Determine the [x, y] coordinate at the center of the cell enclosing the given text.  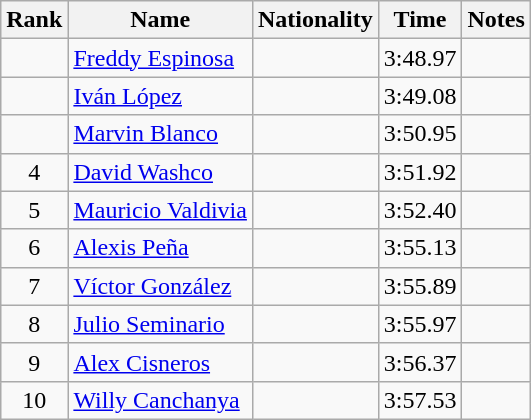
Nationality [315, 20]
9 [34, 362]
3:55.89 [420, 286]
Time [420, 20]
7 [34, 286]
4 [34, 172]
Mauricio Valdivia [160, 210]
3:55.97 [420, 324]
Víctor González [160, 286]
David Washco [160, 172]
Willy Canchanya [160, 400]
Notes [496, 20]
Name [160, 20]
Iván López [160, 96]
Julio Seminario [160, 324]
Rank [34, 20]
Marvin Blanco [160, 134]
3:56.37 [420, 362]
3:52.40 [420, 210]
3:48.97 [420, 58]
3:57.53 [420, 400]
3:51.92 [420, 172]
3:49.08 [420, 96]
Alex Cisneros [160, 362]
3:50.95 [420, 134]
Freddy Espinosa [160, 58]
3:55.13 [420, 248]
8 [34, 324]
6 [34, 248]
5 [34, 210]
10 [34, 400]
Alexis Peña [160, 248]
